From the cell containing the given text, extract its center point as [x, y] coordinate. 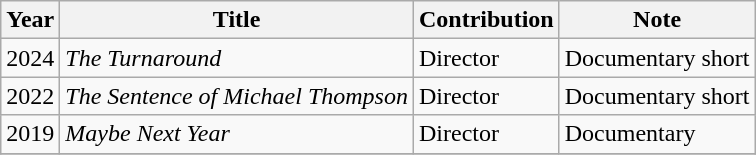
2024 [30, 58]
2022 [30, 96]
Contribution [486, 20]
Year [30, 20]
The Sentence of Michael Thompson [237, 96]
Documentary [657, 134]
Note [657, 20]
Maybe Next Year [237, 134]
The Turnaround [237, 58]
2019 [30, 134]
Title [237, 20]
